For the text-containing cell, return its midpoint in [X, Y] coordinate format. 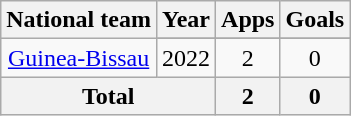
National team [79, 20]
Goals [315, 20]
Year [186, 20]
Apps [248, 20]
Guinea-Bissau [79, 58]
2022 [186, 58]
Total [108, 96]
